From the cell containing the given text, extract its center point as (x, y) coordinate. 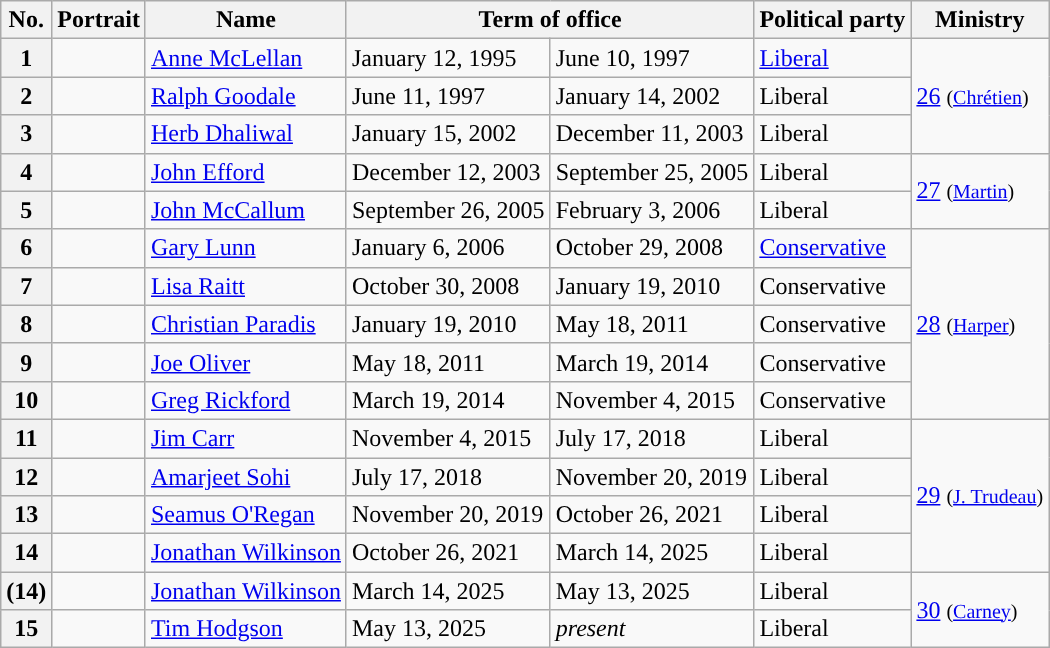
October 29, 2008 (652, 248)
15 (26, 629)
9 (26, 362)
January 6, 2006 (448, 248)
4 (26, 172)
No. (26, 20)
Greg Rickford (246, 400)
John McCallum (246, 210)
10 (26, 400)
13 (26, 515)
December 12, 2003 (448, 172)
Political party (832, 20)
January 15, 2002 (448, 134)
27 (Martin) (980, 191)
2 (26, 96)
Jim Carr (246, 438)
Amarjeet Sohi (246, 477)
Tim Hodgson (246, 629)
January 12, 1995 (448, 58)
3 (26, 134)
Ministry (980, 20)
September 25, 2005 (652, 172)
Anne McLellan (246, 58)
Term of office (550, 20)
6 (26, 248)
30 (Carney) (980, 610)
(14) (26, 591)
26 (Chrétien) (980, 96)
Christian Paradis (246, 324)
Gary Lunn (246, 248)
October 30, 2008 (448, 286)
12 (26, 477)
5 (26, 210)
Ralph Goodale (246, 96)
28 (Harper) (980, 324)
Joe Oliver (246, 362)
February 3, 2006 (652, 210)
Lisa Raitt (246, 286)
7 (26, 286)
29 (J. Trudeau) (980, 495)
8 (26, 324)
11 (26, 438)
Name (246, 20)
Herb Dhaliwal (246, 134)
Seamus O'Regan (246, 515)
14 (26, 553)
present (652, 629)
1 (26, 58)
June 11, 1997 (448, 96)
September 26, 2005 (448, 210)
June 10, 1997 (652, 58)
John Efford (246, 172)
January 14, 2002 (652, 96)
Portrait (99, 20)
December 11, 2003 (652, 134)
